Output the [x, y] coordinate of the center of the cell containing the given text.  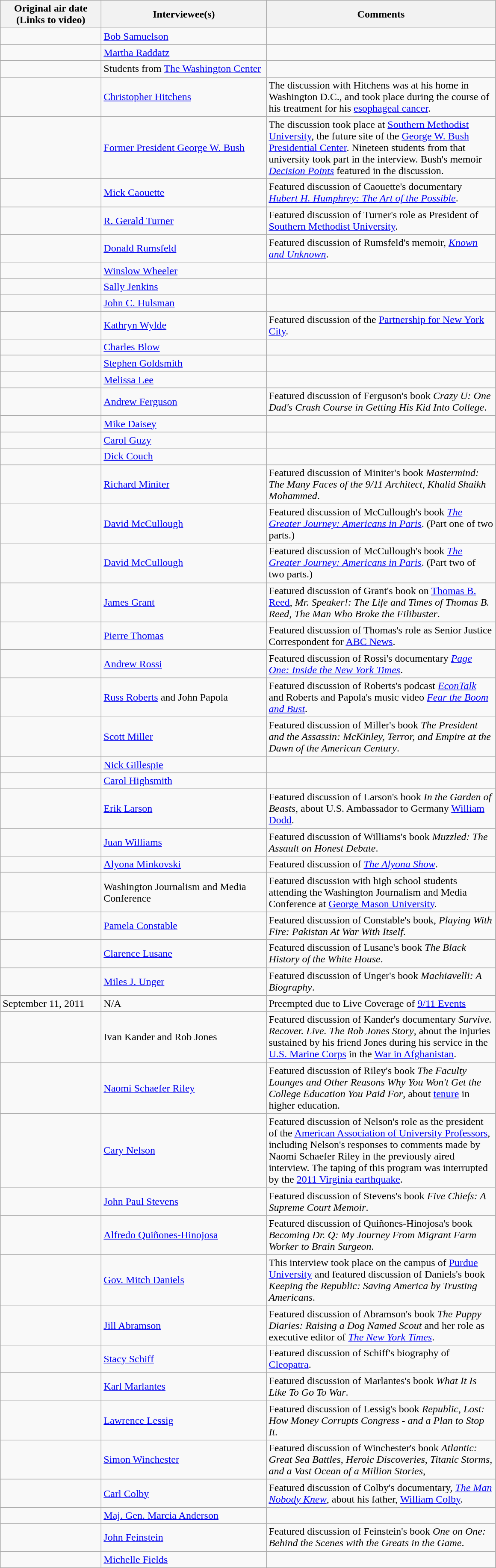
Carol Guzy [184, 440]
Martha Raddatz [184, 53]
Comments [381, 15]
Lawrence Lessig [184, 1420]
Featured discussion with high school students attending the Washington Journalism and Media Conference at George Mason University. [381, 892]
Carol Highsmith [184, 781]
Russ Roberts and John Papola [184, 697]
Mike Daisey [184, 424]
Featured discussion of Unger's book Machiavelli: A Biography. [381, 981]
September 11, 2011 [51, 1003]
Erik Larson [184, 809]
Pamela Constable [184, 926]
Gov. Mitch Daniels [184, 1280]
Jill Abramson [184, 1325]
Pierre Thomas [184, 636]
Ivan Kander and Rob Jones [184, 1037]
Stephen Goldsmith [184, 364]
Preempted due to Live Coverage of 9/11 Events [381, 1003]
Featured discussion of Williams's book Muzzled: The Assault on Honest Debate. [381, 843]
Kathryn Wylde [184, 325]
Andrew Rossi [184, 664]
Featured discussion of Miniter's book Mastermind: The Many Faces of the 9/11 Architect, Khalid Shaikh Mohammed. [381, 484]
Maj. Gen. Marcia Anderson [184, 1515]
Andrew Ferguson [184, 402]
Alyona Minkovski [184, 864]
Karl Marlantes [184, 1387]
Cary Nelson [184, 1151]
N/A [184, 1003]
Featured discussion of McCullough's book The Greater Journey: Americans in Paris. (Part two of two parts.) [381, 563]
Melissa Lee [184, 380]
Featured discussion of Caouette's documentary Hubert H. Humphrey: The Art of the Possible. [381, 192]
Charles Blow [184, 347]
Featured discussion of Lessig's book Republic, Lost: How Money Corrupts Congress - and a Plan to Stop It. [381, 1420]
Featured discussion of Miller's book The President and the Assassin: McKinley, Terror, and Empire at the Dawn of the American Century. [381, 737]
Featured discussion of Constable's book, Playing With Fire: Pakistan At War With Itself. [381, 926]
Bob Samuelson [184, 36]
Featured discussion of Larson's book In the Garden of Beasts, about U.S. Ambassador to Germany William Dodd. [381, 809]
Nick Gillespie [184, 764]
Sally Jenkins [184, 287]
Scott Miller [184, 737]
Dick Couch [184, 456]
Interviewee(s) [184, 15]
Michelle Fields [184, 1559]
Featured discussion of Thomas's role as Senior Justice Correspondent for ABC News. [381, 636]
Students from The Washington Center [184, 69]
Featured discussion of Marlantes's book What It Is Like To Go To War. [381, 1387]
Featured discussion of McCullough's book The Greater Journey: Americans in Paris. (Part one of two parts.) [381, 524]
Stacy Schiff [184, 1359]
John Paul Stevens [184, 1201]
John C. Hulsman [184, 303]
Featured discussion of Stevens's book Five Chiefs: A Supreme Court Memoir. [381, 1201]
John Feinstein [184, 1537]
Alfredo Quiñones-Hinojosa [184, 1235]
Washington Journalism and Media Conference [184, 892]
Featured discussion of Rossi's documentary Page One: Inside the New York Times. [381, 664]
Christopher Hitchens [184, 97]
Featured discussion of Quiñones-Hinojosa's book Becoming Dr. Q: My Journey From Migrant Farm Worker to Brain Surgeon. [381, 1235]
Featured discussion of Abramson's book The Puppy Diaries: Raising a Dog Named Scout and her role as executive editor of The New York Times. [381, 1325]
Winslow Wheeler [184, 270]
Featured discussion of Feinstein's book One on One: Behind the Scenes with the Greats in the Game. [381, 1537]
James Grant [184, 602]
Clarence Lusane [184, 954]
Featured discussion of Turner's role as President of Southern Methodist University. [381, 221]
Featured discussion of The Alyona Show. [381, 864]
Featured discussion of Colby's documentary, The Man Nobody Knew, about his father, William Colby. [381, 1494]
The discussion with Hitchens was at his home in Washington D.C., and took place during the course of his treatment for his esophageal cancer. [381, 97]
Featured discussion of Grant's book on Thomas B. Reed, Mr. Speaker!: The Life and Times of Thomas B. Reed, The Man Who Broke the Filibuster. [381, 602]
Richard Miniter [184, 484]
Juan Williams [184, 843]
Featured discussion of Ferguson's book Crazy U: One Dad's Crash Course in Getting His Kid Into College. [381, 402]
Featured discussion of Rumsfeld's memoir, Known and Unknown. [381, 248]
Featured discussion of Roberts's podcast EconTalk and Roberts and Papola's music video Fear the Boom and Bust. [381, 697]
Mick Caouette [184, 192]
Featured discussion of Lusane's book The Black History of the White House. [381, 954]
Featured discussion of Schiff's biography of Cleopatra. [381, 1359]
Featured discussion of the Partnership for New York City. [381, 325]
Simon Winchester [184, 1460]
Featured discussion of Winchester's book Atlantic: Great Sea Battles, Heroic Discoveries, Titanic Storms, and a Vast Ocean of a Million Stories, [381, 1460]
Carl Colby [184, 1494]
Naomi Schaefer Riley [184, 1088]
Miles J. Unger [184, 981]
Former President George W. Bush [184, 148]
R. Gerald Turner [184, 221]
Donald Rumsfeld [184, 248]
Original air date(Links to video) [51, 15]
